Return [X, Y] of the center of cell containing provided text 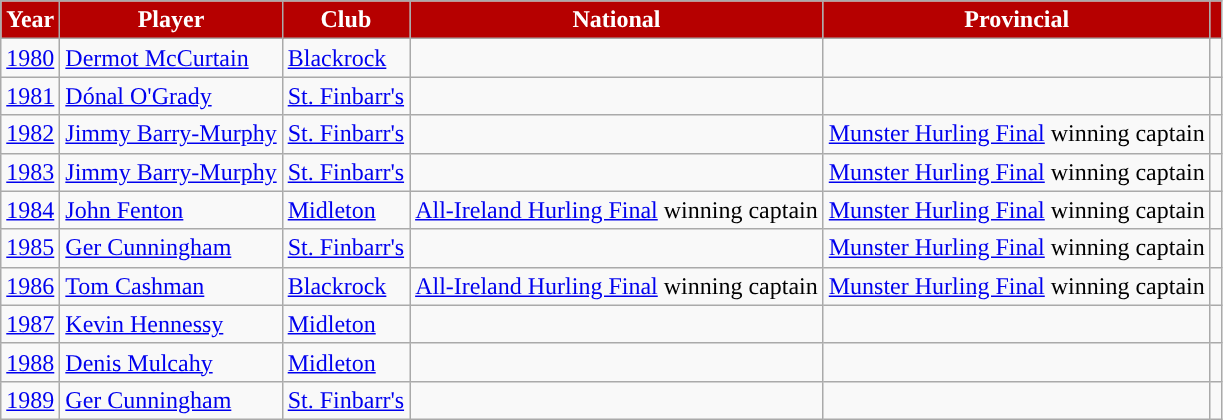
1980 [30, 58]
Dermot McCurtain [171, 58]
National [617, 20]
1986 [30, 286]
Player [171, 20]
Provincial [1016, 20]
Dónal O'Grady [171, 96]
1985 [30, 248]
1983 [30, 172]
1982 [30, 134]
1984 [30, 210]
1989 [30, 400]
1981 [30, 96]
John Fenton [171, 210]
Denis Mulcahy [171, 362]
Tom Cashman [171, 286]
Kevin Hennessy [171, 324]
1987 [30, 324]
1988 [30, 362]
Year [30, 20]
Club [346, 20]
